Extract the [X, Y] coordinate from the center of the cell holding the provided text.  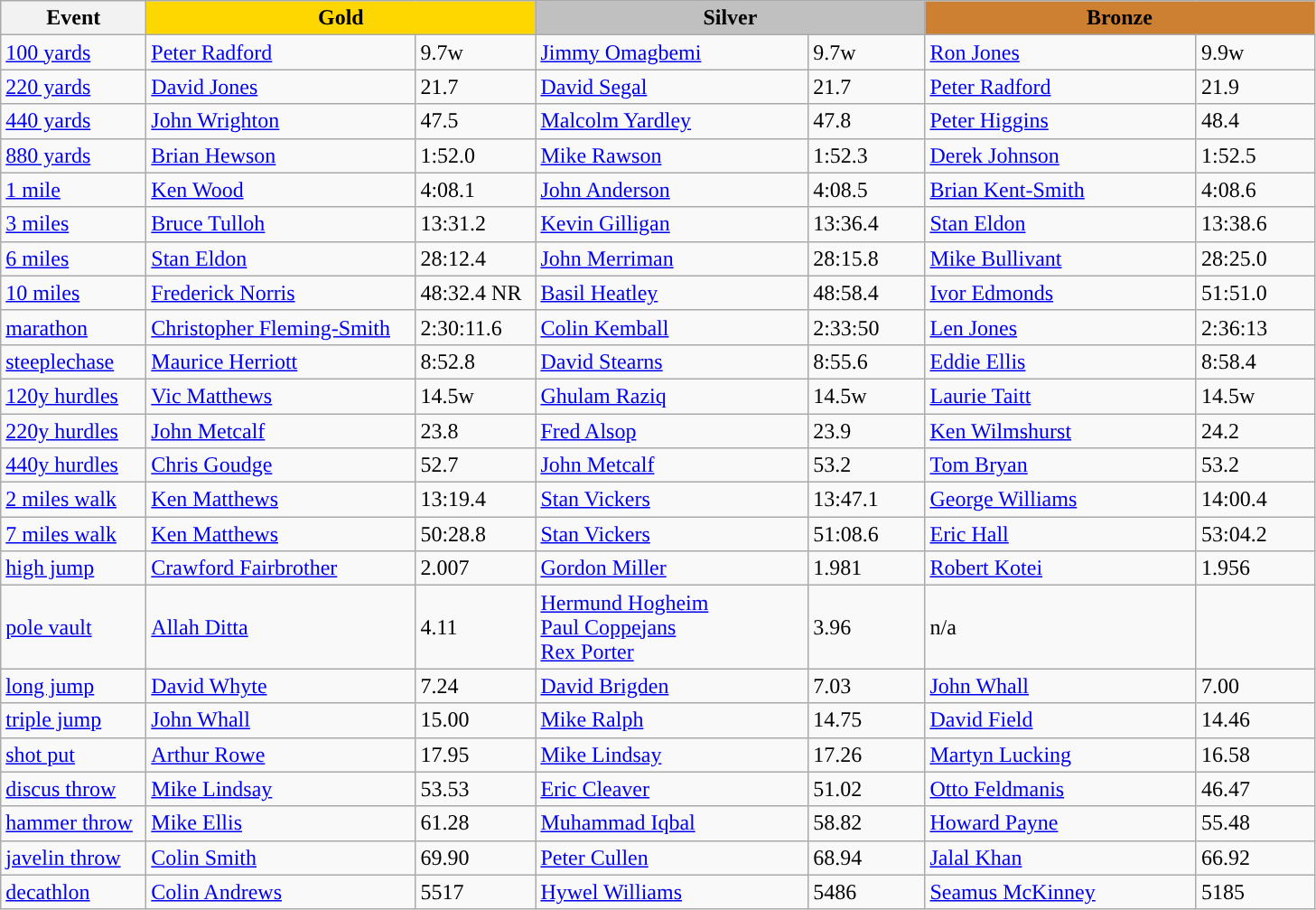
Crawford Fairbrother [281, 568]
4:08.1 [475, 190]
2:36:13 [1255, 327]
high jump [74, 568]
7.00 [1255, 686]
2 miles walk [74, 500]
14:00.4 [1255, 500]
Eric Cleaver [672, 789]
Ken Wilmshurst [1060, 431]
Seamus McKinney [1060, 892]
880 yards [74, 155]
Eric Hall [1060, 534]
6 miles [74, 258]
1 mile [74, 190]
marathon [74, 327]
Ron Jones [1060, 52]
46.47 [1255, 789]
John Merriman [672, 258]
5185 [1255, 892]
15.00 [475, 720]
steeplechase [74, 361]
28:12.4 [475, 258]
52.7 [475, 465]
Peter Higgins [1060, 121]
17.26 [867, 755]
Brian Kent-Smith [1060, 190]
Colin Smith [281, 858]
Mike Bullivant [1060, 258]
68.94 [867, 858]
440 yards [74, 121]
5486 [867, 892]
66.92 [1255, 858]
Martyn Lucking [1060, 755]
51:51.0 [1255, 293]
8:58.4 [1255, 361]
Mike Rawson [672, 155]
13:38.6 [1255, 224]
pole vault [74, 627]
n/a [1060, 627]
triple jump [74, 720]
17.95 [475, 755]
3 miles [74, 224]
John Wrighton [281, 121]
9.9w [1255, 52]
discus throw [74, 789]
Maurice Herriott [281, 361]
2.007 [475, 568]
61.28 [475, 823]
48:32.4 NR [475, 293]
14.75 [867, 720]
51:08.6 [867, 534]
David Segal [672, 87]
Ivor Edmonds [1060, 293]
50:28.8 [475, 534]
Kevin Gilligan [672, 224]
javelin throw [74, 858]
Laurie Taitt [1060, 396]
47.5 [475, 121]
2:33:50 [867, 327]
1:52.5 [1255, 155]
Colin Kemball [672, 327]
3.96 [867, 627]
440y hurdles [74, 465]
Ken Wood [281, 190]
Gordon Miller [672, 568]
53:04.2 [1255, 534]
23.9 [867, 431]
28:15.8 [867, 258]
1.956 [1255, 568]
Silver [730, 18]
23.8 [475, 431]
Eddie Ellis [1060, 361]
51.02 [867, 789]
Hywel Williams [672, 892]
24.2 [1255, 431]
David Whyte [281, 686]
Peter Cullen [672, 858]
hammer throw [74, 823]
4:08.5 [867, 190]
220 yards [74, 87]
28:25.0 [1255, 258]
13:47.1 [867, 500]
Robert Kotei [1060, 568]
Malcolm Yardley [672, 121]
shot put [74, 755]
69.90 [475, 858]
Gold [341, 18]
George Williams [1060, 500]
Basil Heatley [672, 293]
Fred Alsop [672, 431]
Len Jones [1060, 327]
21.9 [1255, 87]
1:52.3 [867, 155]
Arthur Rowe [281, 755]
7.03 [867, 686]
Jalal Khan [1060, 858]
4.11 [475, 627]
David Brigden [672, 686]
120y hurdles [74, 396]
John Anderson [672, 190]
Event [74, 18]
58.82 [867, 823]
Ghulam Raziq [672, 396]
Bruce Tulloh [281, 224]
Mike Ralph [672, 720]
13:19.4 [475, 500]
100 yards [74, 52]
13:36.4 [867, 224]
Colin Andrews [281, 892]
48:58.4 [867, 293]
David Field [1060, 720]
10 miles [74, 293]
55.48 [1255, 823]
16.58 [1255, 755]
1.981 [867, 568]
long jump [74, 686]
Hermund Hogheim Paul CoppejansRex Porter [672, 627]
220y hurdles [74, 431]
Brian Hewson [281, 155]
Jimmy Omagbemi [672, 52]
2:30:11.6 [475, 327]
5517 [475, 892]
8:55.6 [867, 361]
13:31.2 [475, 224]
Mike Ellis [281, 823]
1:52.0 [475, 155]
14.46 [1255, 720]
48.4 [1255, 121]
4:08.6 [1255, 190]
David Stearns [672, 361]
7.24 [475, 686]
Tom Bryan [1060, 465]
53.53 [475, 789]
Christopher Fleming-Smith [281, 327]
Vic Matthews [281, 396]
Chris Goudge [281, 465]
Bronze [1120, 18]
Frederick Norris [281, 293]
Howard Payne [1060, 823]
decathlon [74, 892]
47.8 [867, 121]
8:52.8 [475, 361]
Allah Ditta [281, 627]
Otto Feldmanis [1060, 789]
7 miles walk [74, 534]
David Jones [281, 87]
Muhammad Iqbal [672, 823]
Derek Johnson [1060, 155]
